Output the [x, y] coordinate of the center of the cell containing the given text.  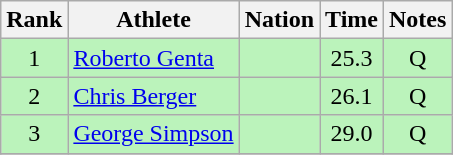
Rank [34, 20]
Athlete [154, 20]
Time [352, 20]
25.3 [352, 58]
Chris Berger [154, 96]
26.1 [352, 96]
George Simpson [154, 134]
Nation [279, 20]
2 [34, 96]
Roberto Genta [154, 58]
29.0 [352, 134]
1 [34, 58]
Notes [418, 20]
3 [34, 134]
